Return (x, y) of the center of cell containing provided text 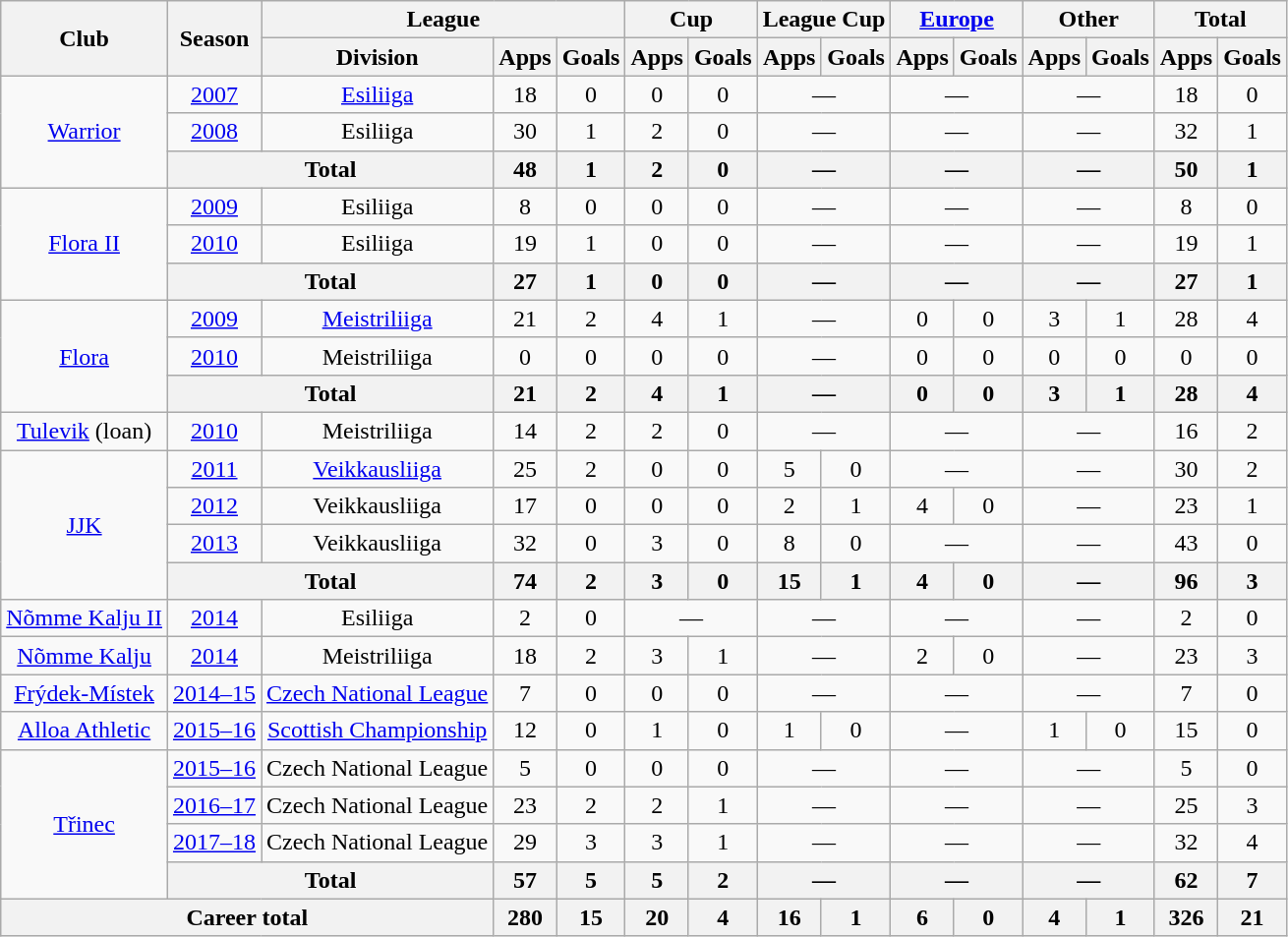
2014–15 (214, 693)
2017–18 (214, 843)
14 (525, 431)
League Cup (824, 20)
Season (214, 38)
Flora II (85, 244)
62 (1186, 880)
326 (1186, 917)
Club (85, 38)
48 (525, 169)
Warrior (85, 132)
2012 (214, 506)
Tulevik (loan) (85, 431)
43 (1186, 544)
Career total (248, 917)
JJK (85, 525)
Scottish Championship (378, 731)
29 (525, 843)
Other (1088, 20)
Frýdek-Místek (85, 693)
League (443, 20)
Division (378, 57)
96 (1186, 581)
74 (525, 581)
57 (525, 880)
20 (657, 917)
Flora (85, 356)
6 (922, 917)
Nõmme Kalju (85, 656)
Alloa Athletic (85, 731)
12 (525, 731)
Europe (957, 20)
Cup (691, 20)
50 (1186, 169)
Nõmme Kalju II (85, 618)
2008 (214, 132)
2016–17 (214, 805)
2007 (214, 94)
17 (525, 506)
2011 (214, 469)
Třinec (85, 824)
2013 (214, 544)
280 (525, 917)
